Capture the cell that displays the provided text and extract its [X, Y] central coordinate. 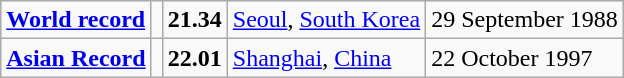
Seoul, South Korea [326, 20]
21.34 [194, 20]
Asian Record [76, 58]
Shanghai, China [326, 58]
World record [76, 20]
22.01 [194, 58]
22 October 1997 [525, 58]
29 September 1988 [525, 20]
